Locate the cell with the specified text and output its [X, Y] center coordinate. 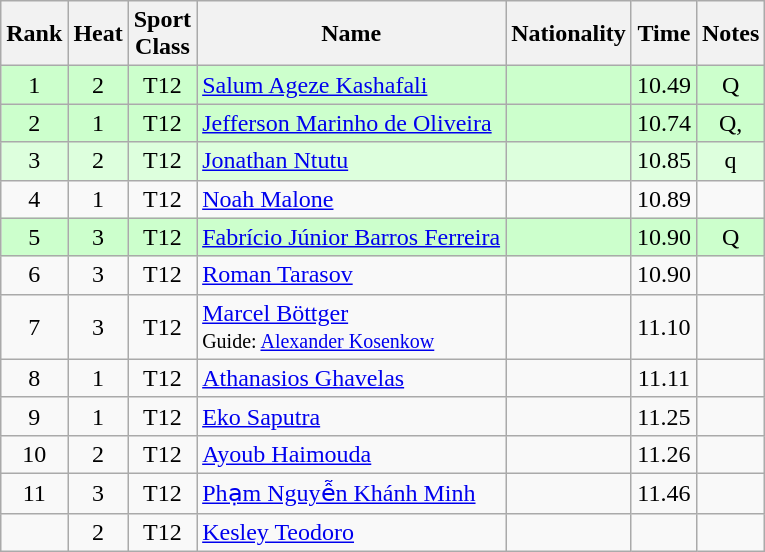
Marcel BöttgerGuide: Alexander Kosenkow [352, 326]
10.49 [664, 85]
10 [34, 454]
11 [34, 493]
Noah Malone [352, 199]
Ayoub Haimouda [352, 454]
Athanasios Ghavelas [352, 378]
10.74 [664, 123]
Salum Ageze Kashafali [352, 85]
q [730, 161]
11.46 [664, 493]
9 [34, 416]
Time [664, 34]
7 [34, 326]
10.89 [664, 199]
Jefferson Marinho de Oliveira [352, 123]
Roman Tarasov [352, 275]
Q, [730, 123]
10.85 [664, 161]
Kesley Teodoro [352, 532]
8 [34, 378]
6 [34, 275]
Heat [98, 34]
Nationality [569, 34]
Name [352, 34]
Fabrício Júnior Barros Ferreira [352, 237]
4 [34, 199]
11.26 [664, 454]
Notes [730, 34]
Phạm Nguyễn Khánh Minh [352, 493]
SportClass [162, 34]
5 [34, 237]
11.25 [664, 416]
Jonathan Ntutu [352, 161]
Rank [34, 34]
11.10 [664, 326]
Eko Saputra [352, 416]
11.11 [664, 378]
